Return the [x, y] coordinate for the center point of the cell that contains the specified text.  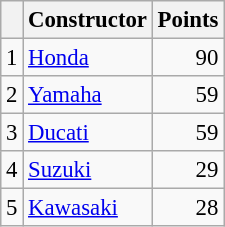
Constructor [88, 20]
28 [188, 208]
Suzuki [88, 170]
2 [12, 95]
Kawasaki [88, 208]
Yamaha [88, 95]
3 [12, 133]
Ducati [88, 133]
90 [188, 58]
5 [12, 208]
29 [188, 170]
Points [188, 20]
Honda [88, 58]
4 [12, 170]
1 [12, 58]
